Identify which cell holds the provided text, then report its (x, y) central coordinate. 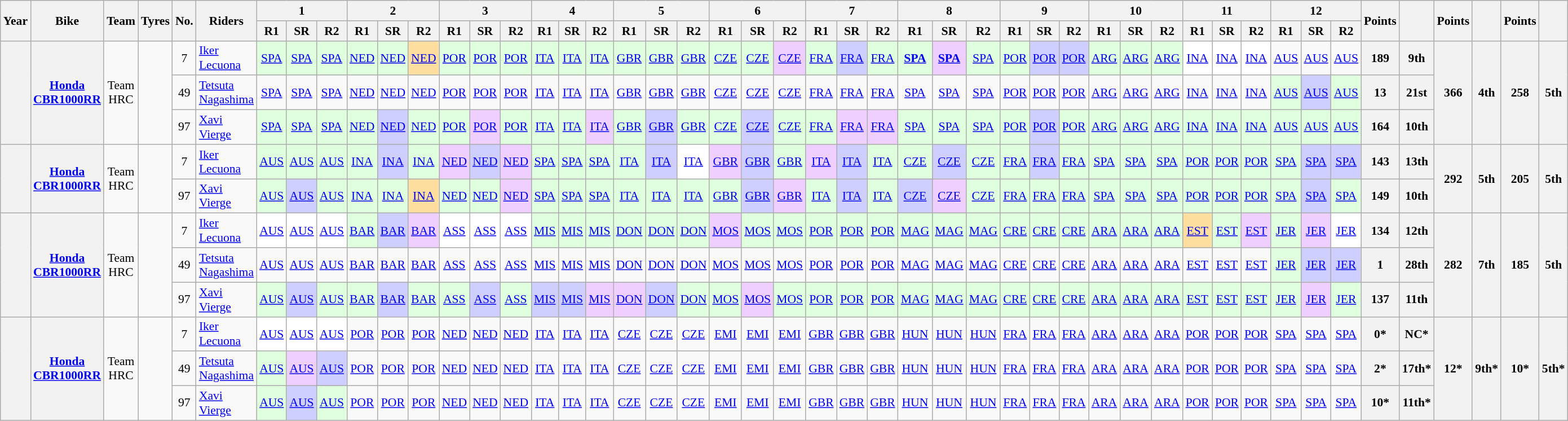
292 (1453, 179)
143 (1380, 161)
164 (1380, 128)
366 (1453, 93)
2* (1380, 369)
4th (1486, 93)
NC* (1417, 334)
11th (1417, 299)
No. (184, 20)
11th* (1417, 403)
12th (1417, 230)
17th* (1417, 369)
21st (1417, 93)
149 (1380, 196)
189 (1380, 58)
Bike (67, 20)
12 (1316, 11)
9th (1417, 58)
Year (16, 20)
205 (1520, 179)
4 (572, 11)
185 (1520, 265)
28th (1417, 265)
13th (1417, 161)
7th (1486, 265)
6 (758, 11)
282 (1453, 265)
9th* (1486, 368)
5 (662, 11)
8 (949, 11)
258 (1520, 93)
137 (1380, 299)
10 (1136, 11)
Team (121, 20)
2 (393, 11)
12* (1453, 368)
0* (1380, 334)
Riders (227, 20)
Tyres (156, 20)
13 (1380, 93)
5th* (1554, 368)
9 (1044, 11)
11 (1227, 11)
134 (1380, 230)
3 (485, 11)
